For the text-containing cell, return its midpoint in [X, Y] coordinate format. 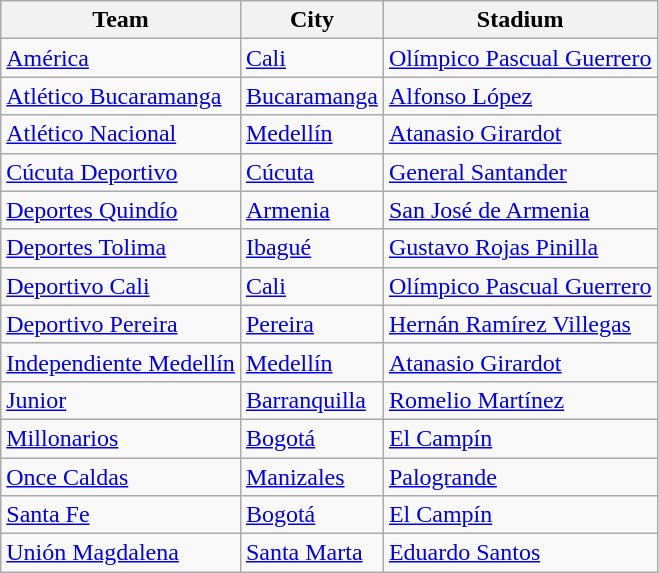
Stadium [520, 20]
Independiente Medellín [121, 362]
Deportes Quindío [121, 210]
Armenia [312, 210]
Junior [121, 400]
Team [121, 20]
Cúcuta Deportivo [121, 172]
Hernán Ramírez Villegas [520, 324]
Once Caldas [121, 477]
General Santander [520, 172]
Gustavo Rojas Pinilla [520, 248]
Manizales [312, 477]
Santa Marta [312, 553]
Deportes Tolima [121, 248]
Atlético Bucaramanga [121, 96]
Deportivo Pereira [121, 324]
Pereira [312, 324]
Alfonso López [520, 96]
Deportivo Cali [121, 286]
Millonarios [121, 438]
Ibagué [312, 248]
Cúcuta [312, 172]
Bucaramanga [312, 96]
Unión Magdalena [121, 553]
Romelio Martínez [520, 400]
Atlético Nacional [121, 134]
Barranquilla [312, 400]
Palogrande [520, 477]
Santa Fe [121, 515]
City [312, 20]
San José de Armenia [520, 210]
América [121, 58]
Eduardo Santos [520, 553]
